Return the (x, y) coordinate for the center point of the cell that contains the specified text.  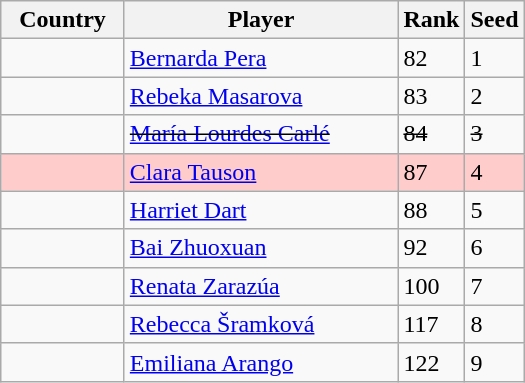
3 (494, 134)
8 (494, 324)
Clara Tauson (261, 172)
88 (432, 210)
Bai Zhuoxuan (261, 248)
82 (432, 58)
83 (432, 96)
Renata Zarazúa (261, 286)
100 (432, 286)
Rebecca Šramková (261, 324)
Country (63, 20)
6 (494, 248)
Rank (432, 20)
Seed (494, 20)
Bernarda Pera (261, 58)
1 (494, 58)
9 (494, 362)
117 (432, 324)
Rebeka Masarova (261, 96)
María Lourdes Carlé (261, 134)
Player (261, 20)
4 (494, 172)
Emiliana Arango (261, 362)
Harriet Dart (261, 210)
7 (494, 286)
5 (494, 210)
84 (432, 134)
122 (432, 362)
87 (432, 172)
2 (494, 96)
92 (432, 248)
